Extract the [x, y] coordinate from the center of the cell holding the provided text.  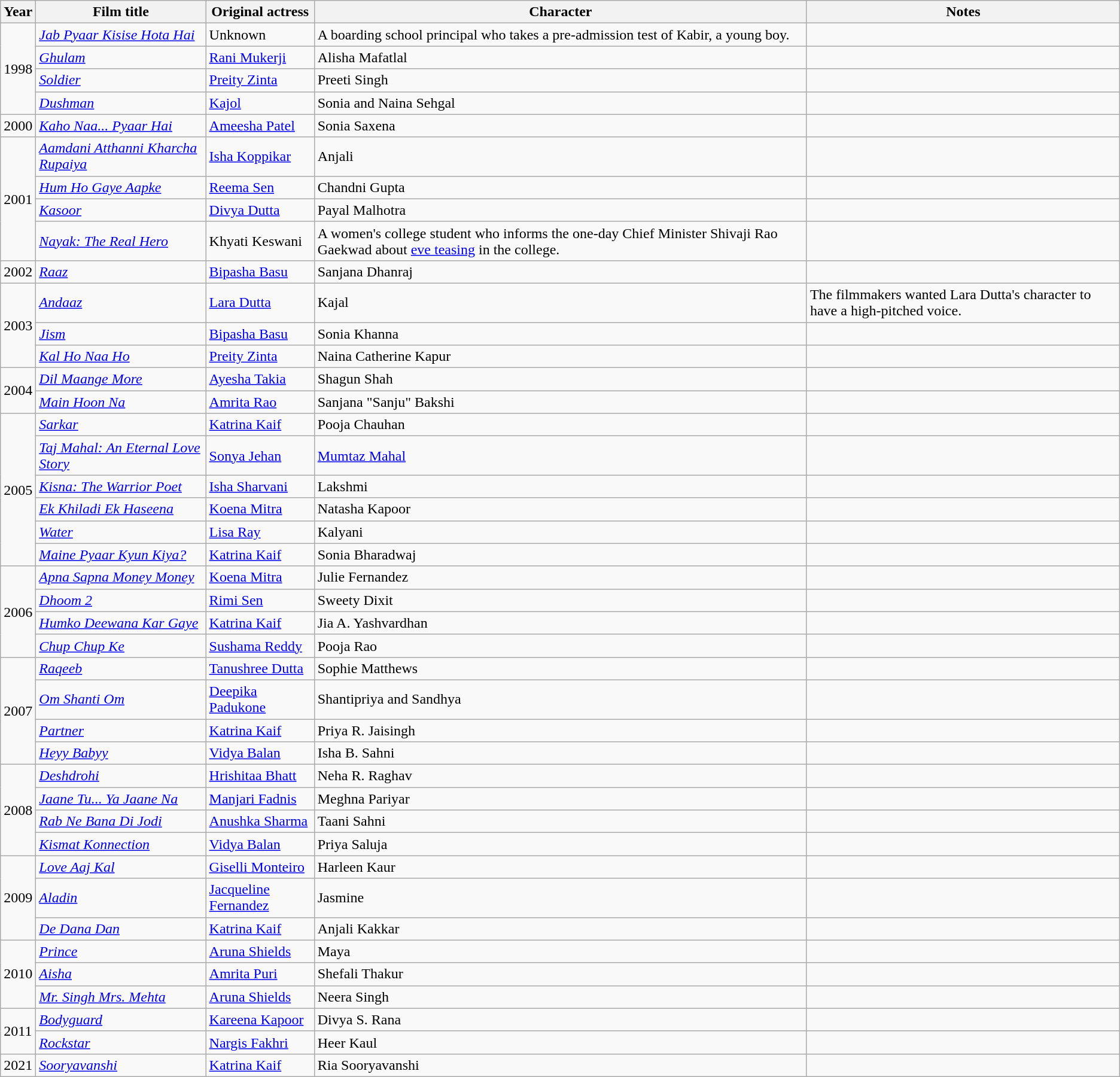
Main Hoon Na [121, 402]
Raaz [121, 272]
Payal Malhotra [560, 210]
Prince [121, 951]
2004 [18, 391]
Apna Sapna Money Money [121, 577]
Ayesha Takia [260, 379]
Aamdani Atthanni Kharcha Rupaiya [121, 157]
Kalyani [560, 532]
Sushama Reddy [260, 646]
Lakshmi [560, 486]
Soldier [121, 80]
De Dana Dan [121, 929]
Natasha Kapoor [560, 509]
Jacqueline Fernandez [260, 898]
Nayak: The Real Hero [121, 241]
2007 [18, 711]
Amrita Puri [260, 974]
Kisna: The Warrior Poet [121, 486]
Notes [963, 12]
Alisha Mafatlal [560, 57]
Sonia Saxena [560, 126]
Jasmine [560, 898]
Original actress [260, 12]
Kajol [260, 103]
Sweety Dixit [560, 600]
Shefali Thakur [560, 974]
Unknown [260, 35]
Jaane Tu... Ya Jaane Na [121, 799]
Ek Khiladi Ek Haseena [121, 509]
Lara Dutta [260, 303]
2005 [18, 489]
Dil Maange More [121, 379]
Heyy Babyy [121, 753]
Deshdrohi [121, 776]
Mumtaz Mahal [560, 456]
Priya Saluja [560, 844]
Shantipriya and Sandhya [560, 699]
Dushman [121, 103]
Naina Catherine Kapur [560, 357]
2003 [18, 325]
Ghulam [121, 57]
Hrishitaa Bhatt [260, 776]
2021 [18, 1065]
Anjali Kakkar [560, 929]
Taani Sahni [560, 822]
Tanushree Dutta [260, 668]
Nargis Fakhri [260, 1042]
Aladin [121, 898]
Julie Fernandez [560, 577]
Jism [121, 333]
Jab Pyaar Kisise Hota Hai [121, 35]
Manjari Fadnis [260, 799]
Sophie Matthews [560, 668]
Bodyguard [121, 1020]
The filmmakers wanted Lara Dutta's character to have a high-pitched voice. [963, 303]
Maine Pyaar Kyun Kiya? [121, 555]
Sanjana "Sanju" Bakshi [560, 402]
Sonya Jehan [260, 456]
Deepika Padukone [260, 699]
Reema Sen [260, 187]
A women's college student who informs the one-day Chief Minister Shivaji Rao Gaekwad about eve teasing in the college. [560, 241]
2000 [18, 126]
Partner [121, 731]
2008 [18, 810]
Lisa Ray [260, 532]
Rani Mukerji [260, 57]
Anushka Sharma [260, 822]
Film title [121, 12]
Priya R. Jaisingh [560, 731]
Sanjana Dhanraj [560, 272]
2002 [18, 272]
Taj Mahal: An Eternal Love Story [121, 456]
Kal Ho Naa Ho [121, 357]
Divya S. Rana [560, 1020]
Khyati Keswani [260, 241]
Pooja Chauhan [560, 425]
Rockstar [121, 1042]
Chup Chup Ke [121, 646]
A boarding school principal who takes a pre-admission test of Kabir, a young boy. [560, 35]
Sarkar [121, 425]
Harleen Kaur [560, 867]
Ria Sooryavanshi [560, 1065]
Kasoor [121, 210]
Isha Sharvani [260, 486]
Hum Ho Gaye Aapke [121, 187]
Sonia Bharadwaj [560, 555]
2001 [18, 199]
Preeti Singh [560, 80]
Isha Koppikar [260, 157]
Rab Ne Bana Di Jodi [121, 822]
Isha B. Sahni [560, 753]
2011 [18, 1031]
Chandni Gupta [560, 187]
Kajal [560, 303]
Aisha [121, 974]
Sooryavanshi [121, 1065]
Kismat Konnection [121, 844]
Pooja Rao [560, 646]
Andaaz [121, 303]
Heer Kaul [560, 1042]
2009 [18, 898]
Anjali [560, 157]
2010 [18, 974]
Ameesha Patel [260, 126]
Jia A. Yashvardhan [560, 623]
Dhoom 2 [121, 600]
Rimi Sen [260, 600]
Meghna Pariyar [560, 799]
Sonia Khanna [560, 333]
Neha R. Raghav [560, 776]
Om Shanti Om [121, 699]
Amrita Rao [260, 402]
Water [121, 532]
Giselli Monteiro [260, 867]
Kaho Naa... Pyaar Hai [121, 126]
Shagun Shah [560, 379]
Year [18, 12]
Raqeeb [121, 668]
2006 [18, 611]
Neera Singh [560, 997]
Humko Deewana Kar Gaye [121, 623]
1998 [18, 69]
Love Aaj Kal [121, 867]
Divya Dutta [260, 210]
Sonia and Naina Sehgal [560, 103]
Kareena Kapoor [260, 1020]
Character [560, 12]
Maya [560, 951]
Mr. Singh Mrs. Mehta [121, 997]
